Identify which cell holds the provided text, then report its (x, y) central coordinate. 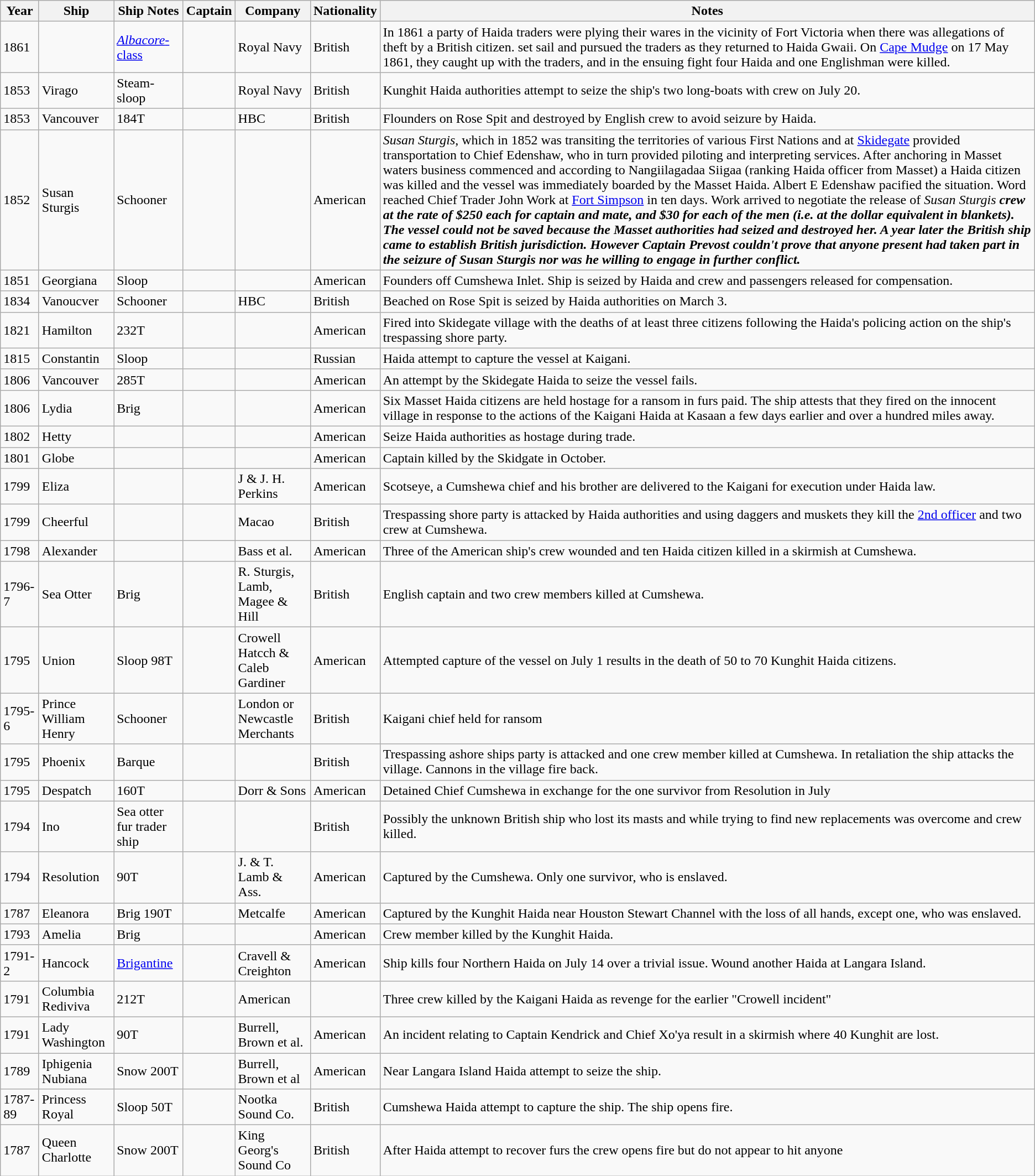
Seize Haida authorities as hostage during trade. (707, 436)
Ino (76, 826)
160T (149, 790)
An incident relating to Captain Kendrick and Chief Xo'ya result in a skirmish where 40 Kunghit are lost. (707, 1034)
1793 (20, 934)
Hancock (76, 962)
Brig 190T (149, 913)
J. & T. Lamb & Ass. (273, 877)
1851 (20, 280)
After Haida attempt to recover furs the crew opens fire but do not appear to hit anyone (707, 1151)
1821 (20, 330)
Haida attempt to capture the vessel at Kaigani. (707, 358)
Vanoucver (76, 301)
Ship Notes (149, 11)
Brigantine (149, 962)
1802 (20, 436)
1798 (20, 551)
Union (76, 660)
Eleanora (76, 913)
Near Langara Island Haida attempt to seize the ship. (707, 1071)
Iphigenia Nubiana (76, 1071)
Eliza (76, 487)
232T (149, 330)
Three of the American ship's crew wounded and ten Haida citizen killed in a skirmish at Cumshewa. (707, 551)
Macao (273, 522)
Virago (76, 91)
Despatch (76, 790)
Columbia Rediviva (76, 999)
Detained Chief Cumshewa in exchange for the one survivor from Resolution in July (707, 790)
Albacore-class (149, 47)
Bass et al. (273, 551)
Hetty (76, 436)
Resolution (76, 877)
Sea Otter (76, 594)
184T (149, 119)
Lydia (76, 408)
Cravell & Creighton (273, 962)
1834 (20, 301)
1789 (20, 1071)
R. Sturgis, Lamb, Magee & Hill (273, 594)
London or Newcastle Merchants (273, 719)
Prince William Henry (76, 719)
Sloop 98T (149, 660)
Amelia (76, 934)
Kunghit Haida authorities attempt to seize the ship's two long-boats with crew on July 20. (707, 91)
1795-6 (20, 719)
Barque (149, 762)
212T (149, 999)
Princess Royal (76, 1107)
Nootka Sound Co. (273, 1107)
Phoenix (76, 762)
Cumshewa Haida attempt to capture the ship. The ship opens fire. (707, 1107)
Ship kills four Northern Haida on July 14 over a trivial issue. Wound another Haida at Langara Island. (707, 962)
Captain killed by the Skidgate in October. (707, 457)
Constantin (76, 358)
An attempt by the Skidegate Haida to seize the vessel fails. (707, 379)
Susan Sturgis (76, 200)
King Georg's Sound Co (273, 1151)
Cheerful (76, 522)
Trespassing shore party is attacked by Haida authorities and using daggers and muskets they kill the 2nd officer and two crew at Cumshewa. (707, 522)
Fired into Skidegate village with the deaths of at least three citizens following the Haida's policing action on the ship's trespassing shore party. (707, 330)
Possibly the unknown British ship who lost its masts and while trying to find new replacements was overcome and crew killed. (707, 826)
Captain (209, 11)
Year (20, 11)
Company (273, 11)
J & J. H. Perkins (273, 487)
Crowell Hatcch & Caleb Gardiner (273, 660)
Metcalfe (273, 913)
1796-7 (20, 594)
Globe (76, 457)
Dorr & Sons (273, 790)
Founders off Cumshewa Inlet. Ship is seized by Haida and crew and passengers released for compensation. (707, 280)
Sloop 50T (149, 1107)
Burrell, Brown et al. (273, 1034)
Crew member killed by the Kunghit Haida. (707, 934)
1861 (20, 47)
Three crew killed by the Kaigani Haida as revenge for the earlier "Crowell incident" (707, 999)
Notes (707, 11)
Captured by the Kunghit Haida near Houston Stewart Channel with the loss of all hands, except one, who was enslaved. (707, 913)
Burrell, Brown et al (273, 1071)
English captain and two crew members killed at Cumshewa. (707, 594)
Sea otter fur trader ship (149, 826)
Queen Charlotte (76, 1151)
Georgiana (76, 280)
Attempted capture of the vessel on July 1 results in the death of 50 to 70 Kunghit Haida citizens. (707, 660)
Scotseye, a Cumshewa chief and his brother are delivered to the Kaigani for execution under Haida law. (707, 487)
Alexander (76, 551)
1791-2 (20, 962)
Steam-sloop (149, 91)
Kaigani chief held for ransom (707, 719)
Hamilton (76, 330)
Russian (345, 358)
Lady Washington (76, 1034)
1787-89 (20, 1107)
Flounders on Rose Spit and destroyed by English crew to avoid seizure by Haida. (707, 119)
1801 (20, 457)
Ship (76, 11)
Captured by the Cumshewa. Only one survivor, who is enslaved. (707, 877)
1815 (20, 358)
1852 (20, 200)
285T (149, 379)
Beached on Rose Spit is seized by Haida authorities on March 3. (707, 301)
Nationality (345, 11)
